Output the (X, Y) coordinate of the center of the cell containing the given text.  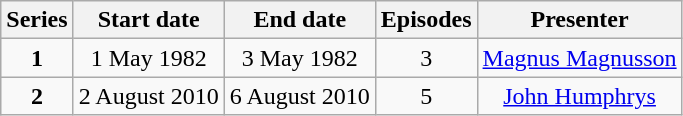
1 (37, 58)
3 May 1982 (300, 58)
2 (37, 96)
Episodes (426, 20)
5 (426, 96)
Presenter (580, 20)
End date (300, 20)
2 August 2010 (148, 96)
Series (37, 20)
3 (426, 58)
Magnus Magnusson (580, 58)
John Humphrys (580, 96)
Start date (148, 20)
6 August 2010 (300, 96)
1 May 1982 (148, 58)
